For the text-containing cell, return its midpoint in (x, y) coordinate format. 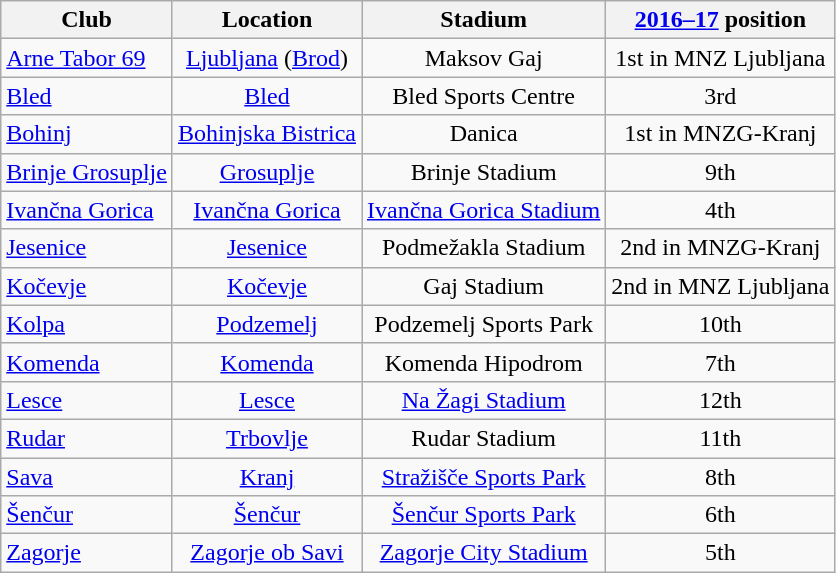
2nd in MNZG-Kranj (720, 248)
Arne Tabor 69 (87, 58)
Kolpa (87, 324)
12th (720, 400)
Location (266, 20)
7th (720, 362)
Stražišče Sports Park (484, 477)
5th (720, 553)
Club (87, 20)
3rd (720, 96)
Ljubljana (Brod) (266, 58)
Zagorje ob Savi (266, 553)
Na Žagi Stadium (484, 400)
4th (720, 210)
2016–17 position (720, 20)
Ivančna Gorica Stadium (484, 210)
10th (720, 324)
6th (720, 515)
Trbovlje (266, 438)
Podzemelj Sports Park (484, 324)
Brinje Grosuplje (87, 172)
Zagorje City Stadium (484, 553)
Podzemelj (266, 324)
Gaj Stadium (484, 286)
9th (720, 172)
Kranj (266, 477)
Brinje Stadium (484, 172)
Grosuplje (266, 172)
Stadium (484, 20)
Podmežakla Stadium (484, 248)
8th (720, 477)
1st in MNZ Ljubljana (720, 58)
Šenčur Sports Park (484, 515)
Bled Sports Centre (484, 96)
Maksov Gaj (484, 58)
1st in MNZG-Kranj (720, 134)
Sava (87, 477)
Rudar (87, 438)
Danica (484, 134)
Komenda Hipodrom (484, 362)
Bohinjska Bistrica (266, 134)
Rudar Stadium (484, 438)
2nd in MNZ Ljubljana (720, 286)
11th (720, 438)
Bohinj (87, 134)
Zagorje (87, 553)
